Return [x, y] of the center of cell containing provided text 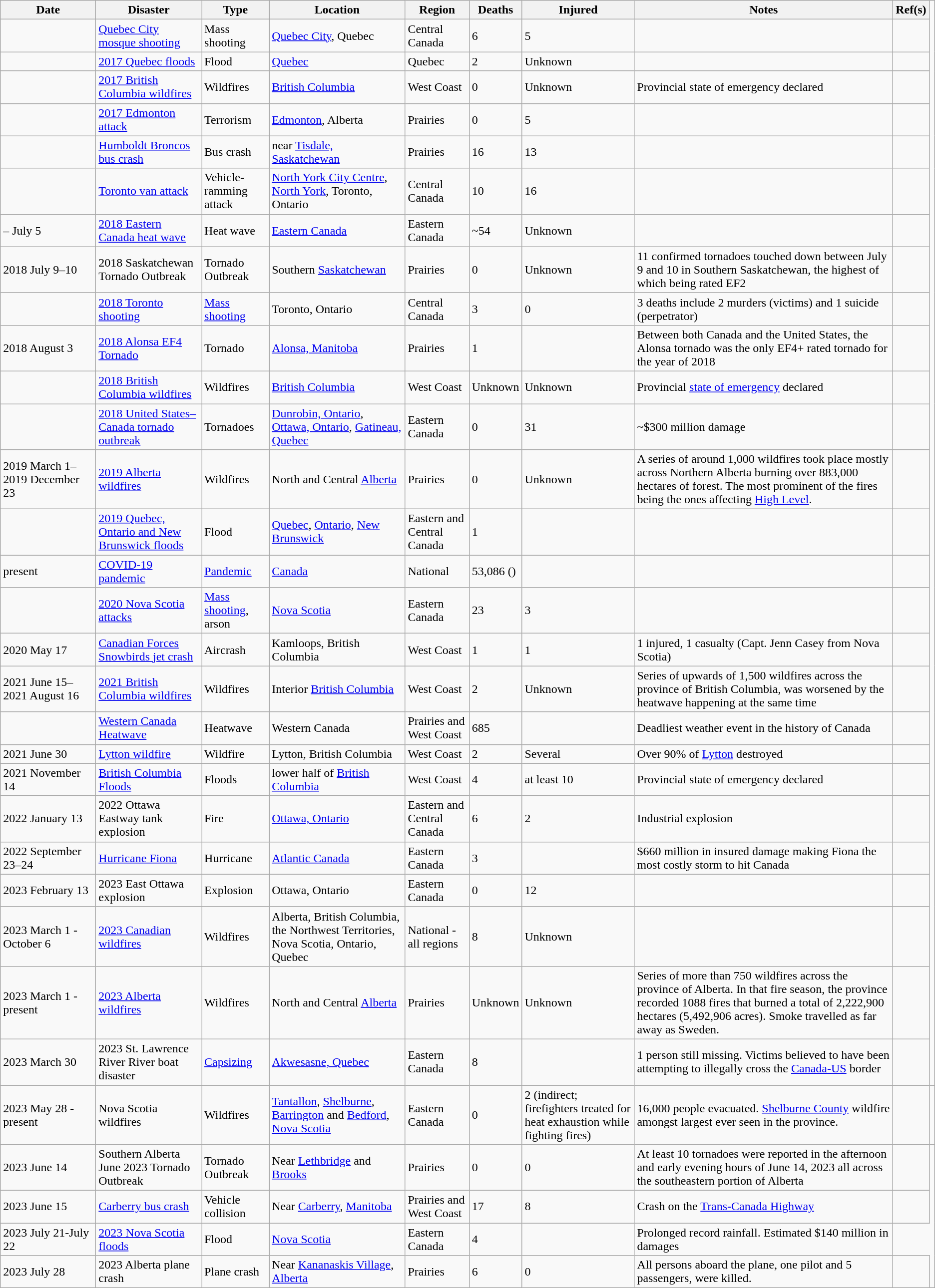
2023 May 28 - present [48, 1115]
Interior British Columbia [337, 689]
At least 10 tornadoes were reported in the afternoon and early evening hours of June 14, 2023 all across the southeastern portion of Alberta [764, 1168]
Bus crash [236, 152]
2020 May 17 [48, 650]
Between both Canada and the United States, the Alonsa tornado was the only EF4+ rated tornado for the year of 2018 [764, 348]
685 [495, 728]
2017 British Columbia wildfires [149, 87]
2023 July 21-July 22 [48, 1239]
All persons aboard the plane, one pilot and 5 passengers, were killed. [764, 1272]
Several [578, 754]
Floods [236, 780]
2023 Nova Scotia floods [149, 1239]
Capsizing [236, 1062]
2018 Alonsa EF4 Tornado [149, 348]
~54 [495, 231]
Humboldt Broncos bus crash [149, 152]
2023 June 14 [48, 1168]
Crash on the Trans-Canada Highway [764, 1207]
Atlantic Canada [337, 858]
2023 St. Lawrence River River boat disaster [149, 1062]
Aircrash [236, 650]
Canada [337, 571]
Carberry bus crash [149, 1207]
2021 June 30 [48, 754]
2018 British Columbia wildfires [149, 387]
2023 February 13 [48, 891]
Terrorism [236, 120]
Southern Alberta June 2023 Tornado Outbreak [149, 1168]
53,086 () [495, 571]
13 [578, 152]
Nova Scotia wildfires [149, 1115]
Edmonton, Alberta [337, 120]
2021 June 15–2021 August 16 [48, 689]
Type [236, 10]
2023 Alberta plane crash [149, 1272]
Mass shooting, arson [236, 611]
Notes [764, 10]
lower half of British Columbia [337, 780]
2023 July 28 [48, 1272]
Western Canada Heatwave [149, 728]
Alberta, British Columbia, the Northwest Territories, Nova Scotia, Ontario, Quebec [337, 937]
2019 March 1–2019 December 23 [48, 479]
Injured [578, 10]
2023 March 1 - present [48, 1002]
present [48, 571]
Heatwave [236, 728]
2018 Toronto shooting [149, 309]
Kamloops, British Columbia [337, 650]
2022 January 13 [48, 819]
Deaths [495, 10]
Tornadoes [236, 426]
2019 Quebec, Ontario and New Brunswick floods [149, 532]
23 [495, 611]
2018 Eastern Canada heat wave [149, 231]
Canadian Forces Snowbirds jet crash [149, 650]
Prolonged record rainfall. Estimated $140 million in damages [764, 1239]
Toronto van attack [149, 191]
Quebec City, Quebec [337, 36]
3 deaths include 2 murders (victims) and 1 suicide (perpetrator) [764, 309]
Akwesasne, Quebec [337, 1062]
Near Kananaskis Village, Alberta [337, 1272]
Deadliest weather event in the history of Canada [764, 728]
2018 August 3 [48, 348]
2023 March 1 - October 6 [48, 937]
Over 90% of Lytton destroyed [764, 754]
10 [495, 191]
2017 Quebec floods [149, 61]
National [437, 571]
Hurricane [236, 858]
Toronto, Ontario [337, 309]
Lytton wildfire [149, 754]
Plane crash [236, 1272]
~$300 million damage [764, 426]
Quebec, Ontario, New Brunswick [337, 532]
2021 British Columbia wildfires [149, 689]
Western Canada [337, 728]
Lytton, British Columbia [337, 754]
Vehicle collision [236, 1207]
Disaster [149, 10]
Ref(s) [911, 10]
12 [578, 891]
2017 Edmonton attack [149, 120]
2022 September 23–24 [48, 858]
31 [578, 426]
Dunrobin, Ontario, Ottawa, Ontario, Gatineau, Quebec [337, 426]
Southern Saskatchewan [337, 270]
Tornado [236, 348]
Wildfire [236, 754]
North York City Centre, North York, Toronto, Ontario [337, 191]
Date [48, 10]
2023 June 15 [48, 1207]
17 [495, 1207]
– July 5 [48, 231]
Hurricane Fiona [149, 858]
1 injured, 1 casualty (Capt. Jenn Casey from Nova Scotia) [764, 650]
$660 million in insured damage making Fiona the most costly storm to hit Canada [764, 858]
Fire [236, 819]
2023 Canadian wildfires [149, 937]
British Columbia Floods [149, 780]
Near Carberry, Manitoba [337, 1207]
Quebec City mosque shooting [149, 36]
at least 10 [578, 780]
Alonsa, Manitoba [337, 348]
2023 Alberta wildfires [149, 1002]
COVID-19 pandemic [149, 571]
2022 Ottawa Eastway tank explosion [149, 819]
2018 United States–Canada tornado outbreak [149, 426]
National - all regions [437, 937]
Vehicle-ramming attack [236, 191]
16,000 people evacuated. Shelburne County wildfire amongst largest ever seen in the province. [764, 1115]
Near Lethbridge and Brooks [337, 1168]
2020 Nova Scotia attacks [149, 611]
Industrial explosion [764, 819]
Location [337, 10]
2023 East Ottawa explosion [149, 891]
Heat wave [236, 231]
near Tisdale, Saskatchewan [337, 152]
Explosion [236, 891]
2 (indirect; firefighters treated for heat exhaustion while fighting fires) [578, 1115]
Tantallon, Shelburne, Barrington and Bedford, Nova Scotia [337, 1115]
Pandemic [236, 571]
1 person still missing. Victims believed to have been attempting to illegally cross the Canada-US border [764, 1062]
Series of upwards of 1,500 wildfires across the province of British Columbia, was worsened by the heatwave happening at the same time [764, 689]
2021 November 14 [48, 780]
11 confirmed tornadoes touched down between July 9 and 10 in Southern Saskatchewan, the highest of which being rated EF2 [764, 270]
Region [437, 10]
2019 Alberta wildfires [149, 479]
2018 July 9–10 [48, 270]
2018 Saskatchewan Tornado Outbreak [149, 270]
2023 March 30 [48, 1062]
